Identify which cell holds the provided text, then report its [x, y] central coordinate. 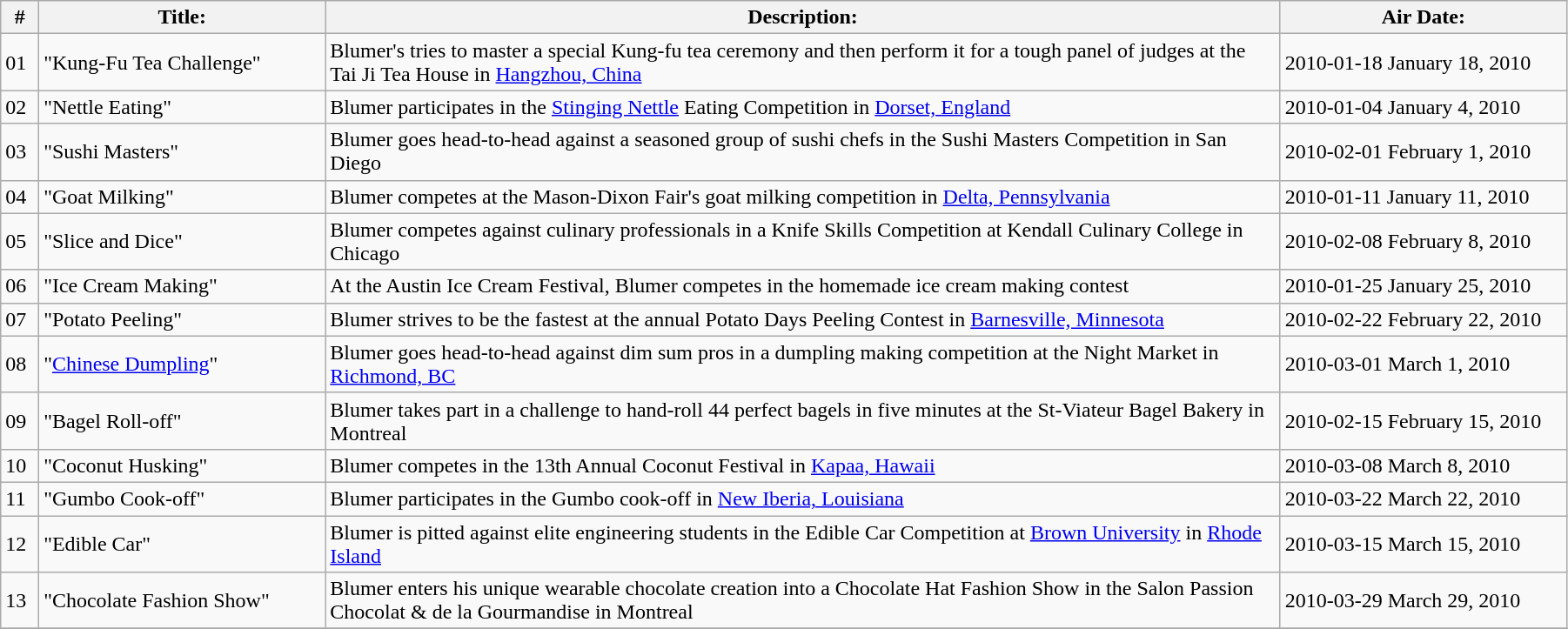
2010-02-08 February 8, 2010 [1424, 242]
2010-03-15 March 15, 2010 [1424, 543]
11 [20, 499]
"Gumbo Cook-off" [183, 499]
09 [20, 421]
Blumer competes in the 13th Annual Coconut Festival in Kapaa, Hawaii [802, 465]
2010-03-08 March 8, 2010 [1424, 465]
2010-01-25 January 25, 2010 [1424, 286]
Title: [183, 17]
Blumer takes part in a challenge to hand-roll 44 perfect bagels in five minutes at the St-Viateur Bagel Bakery in Montreal [802, 421]
Description: [802, 17]
# [20, 17]
02 [20, 107]
Blumer's tries to master a special Kung-fu tea ceremony and then perform it for a tough panel of judges at the Tai Ji Tea House in Hangzhou, China [802, 63]
2010-02-15 February 15, 2010 [1424, 421]
Blumer strives to be the fastest at the annual Potato Days Peeling Contest in Barnesville, Minnesota [802, 319]
2010-03-29 March 29, 2010 [1424, 600]
Blumer competes at the Mason-Dixon Fair's goat milking competition in Delta, Pennsylvania [802, 197]
At the Austin Ice Cream Festival, Blumer competes in the homemade ice cream making contest [802, 286]
08 [20, 364]
2010-02-01 February 1, 2010 [1424, 151]
01 [20, 63]
12 [20, 543]
"Edible Car" [183, 543]
Blumer is pitted against elite engineering students in the Edible Car Competition at Brown University in Rhode Island [802, 543]
03 [20, 151]
Blumer goes head-to-head against a seasoned group of sushi chefs in the Sushi Masters Competition in San Diego [802, 151]
"Nettle Eating" [183, 107]
2010-01-11 January 11, 2010 [1424, 197]
07 [20, 319]
2010-01-04 January 4, 2010 [1424, 107]
"Goat Milking" [183, 197]
10 [20, 465]
13 [20, 600]
2010-02-22 February 22, 2010 [1424, 319]
2010-03-01 March 1, 2010 [1424, 364]
"Ice Cream Making" [183, 286]
"Chocolate Fashion Show" [183, 600]
Air Date: [1424, 17]
"Slice and Dice" [183, 242]
"Potato Peeling" [183, 319]
Blumer participates in the Stinging Nettle Eating Competition in Dorset, England [802, 107]
2010-01-18 January 18, 2010 [1424, 63]
"Chinese Dumpling" [183, 364]
"Sushi Masters" [183, 151]
"Kung-Fu Tea Challenge" [183, 63]
"Coconut Husking" [183, 465]
05 [20, 242]
"Bagel Roll-off" [183, 421]
Blumer participates in the Gumbo cook-off in New Iberia, Louisiana [802, 499]
04 [20, 197]
06 [20, 286]
2010-03-22 March 22, 2010 [1424, 499]
Blumer enters his unique wearable chocolate creation into a Chocolate Hat Fashion Show in the Salon Passion Chocolat & de la Gourmandise in Montreal [802, 600]
Blumer goes head-to-head against dim sum pros in a dumpling making competition at the Night Market in Richmond, BC [802, 364]
Blumer competes against culinary professionals in a Knife Skills Competition at Kendall Culinary College in Chicago [802, 242]
